Return the (X, Y) coordinate for the center point of the cell that contains the specified text.  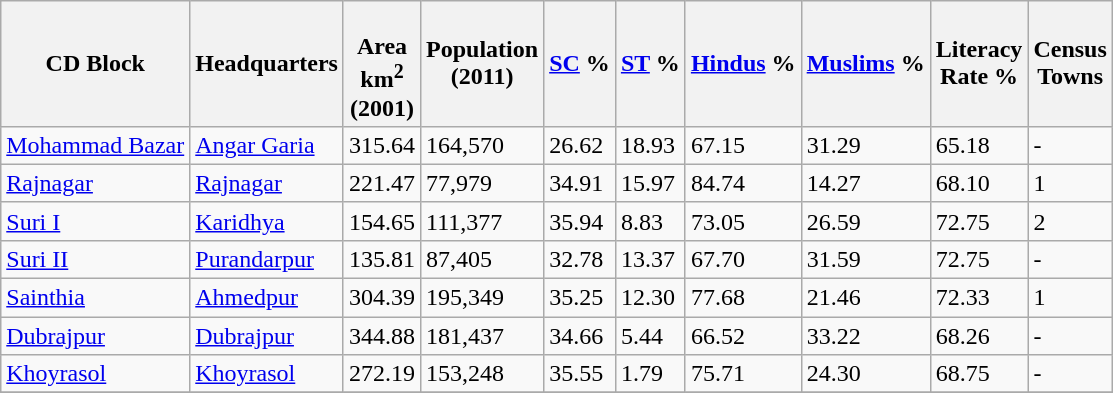
344.88 (382, 336)
34.91 (580, 183)
181,437 (482, 336)
18.93 (650, 145)
24.30 (866, 374)
68.26 (979, 336)
Karidhya (267, 221)
5.44 (650, 336)
31.29 (866, 145)
Purandarpur (267, 259)
75.71 (743, 374)
Literacy Rate % (979, 64)
77.68 (743, 298)
65.18 (979, 145)
8.83 (650, 221)
72.33 (979, 298)
13.37 (650, 259)
Mohammad Bazar (96, 145)
35.25 (580, 298)
68.10 (979, 183)
195,349 (482, 298)
Headquarters (267, 64)
ST % (650, 64)
35.55 (580, 374)
Population(2011) (482, 64)
111,377 (482, 221)
272.19 (382, 374)
304.39 (382, 298)
221.47 (382, 183)
164,570 (482, 145)
SC % (580, 64)
84.74 (743, 183)
12.30 (650, 298)
CD Block (96, 64)
315.64 (382, 145)
73.05 (743, 221)
21.46 (866, 298)
66.52 (743, 336)
Suri II (96, 259)
33.22 (866, 336)
153,248 (482, 374)
Angar Garia (267, 145)
68.75 (979, 374)
Ahmedpur (267, 298)
26.59 (866, 221)
154.65 (382, 221)
26.62 (580, 145)
2 (1070, 221)
67.15 (743, 145)
CensusTowns (1070, 64)
Hindus % (743, 64)
14.27 (866, 183)
Areakm2(2001) (382, 64)
135.81 (382, 259)
Sainthia (96, 298)
77,979 (482, 183)
1.79 (650, 374)
31.59 (866, 259)
32.78 (580, 259)
87,405 (482, 259)
35.94 (580, 221)
34.66 (580, 336)
Suri I (96, 221)
15.97 (650, 183)
67.70 (743, 259)
Muslims % (866, 64)
